Pinpoint the cell where the given text exists, returning its (X, Y) midpoint coordinate. 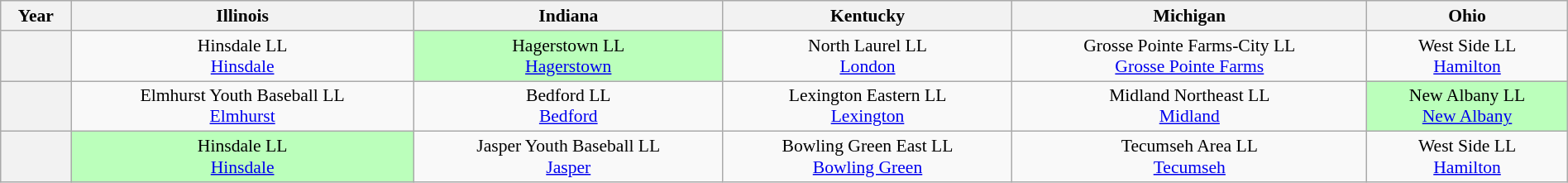
Bowling Green East LLBowling Green (868, 157)
Illinois (242, 16)
Indiana (568, 16)
New Albany LLNew Albany (1467, 106)
North Laurel LLLondon (868, 56)
Bedford LLBedford (568, 106)
Tecumseh Area LLTecumseh (1189, 157)
Michigan (1189, 16)
Ohio (1467, 16)
Year (36, 16)
Jasper Youth Baseball LLJasper (568, 157)
Hagerstown LLHagerstown (568, 56)
Grosse Pointe Farms-City LLGrosse Pointe Farms (1189, 56)
Midland Northeast LLMidland (1189, 106)
Kentucky (868, 16)
Elmhurst Youth Baseball LLElmhurst (242, 106)
Lexington Eastern LLLexington (868, 106)
